From the cell containing the given text, extract its center point as [X, Y] coordinate. 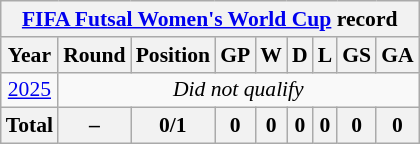
Did not qualify [238, 90]
0/1 [173, 126]
D [300, 55]
FIFA Futsal Women's World Cup record [210, 19]
2025 [30, 90]
W [271, 55]
GA [398, 55]
– [94, 126]
Round [94, 55]
L [326, 55]
GS [356, 55]
GP [235, 55]
Position [173, 55]
Total [30, 126]
Year [30, 55]
